Capture the cell that displays the provided text and extract its (x, y) central coordinate. 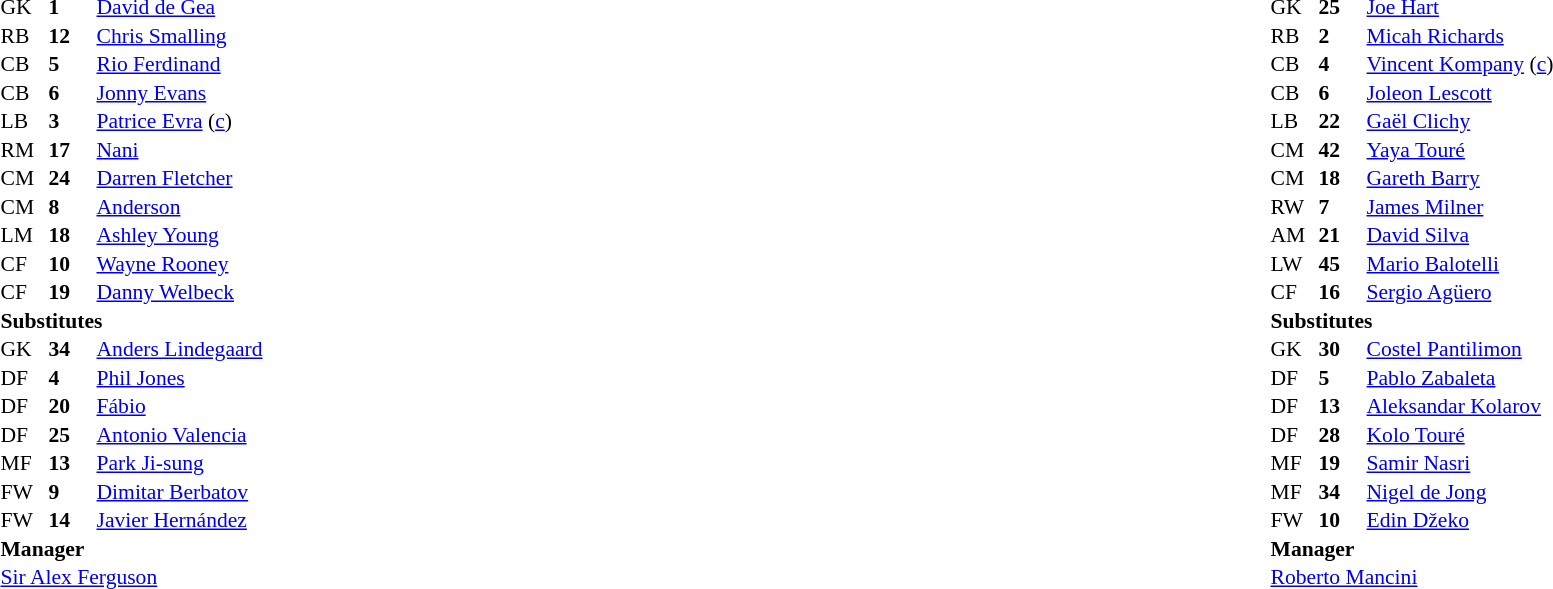
17 (70, 150)
30 (1342, 349)
Anderson (179, 207)
Fábio (179, 407)
AM (1294, 235)
Substitutes (131, 321)
Javier Hernández (179, 521)
Dimitar Berbatov (179, 492)
9 (70, 492)
2 (1342, 36)
Nani (179, 150)
Rio Ferdinand (179, 65)
16 (1342, 293)
3 (70, 121)
25 (70, 435)
Wayne Rooney (179, 264)
Anders Lindegaard (179, 349)
Chris Smalling (179, 36)
28 (1342, 435)
22 (1342, 121)
14 (70, 521)
Darren Fletcher (179, 179)
24 (70, 179)
8 (70, 207)
7 (1342, 207)
42 (1342, 150)
Jonny Evans (179, 93)
Antonio Valencia (179, 435)
Park Ji-sung (179, 463)
RW (1294, 207)
Danny Welbeck (179, 293)
Phil Jones (179, 378)
Ashley Young (179, 235)
21 (1342, 235)
Patrice Evra (c) (179, 121)
Manager (131, 549)
LM (22, 235)
45 (1342, 264)
RM (22, 150)
12 (70, 36)
20 (70, 407)
LW (1294, 264)
